Locate the cell with the specified text and output its (X, Y) center coordinate. 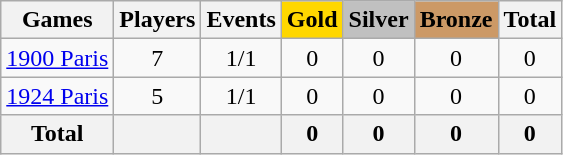
5 (158, 96)
Games (58, 20)
Events (241, 20)
Players (158, 20)
Gold (312, 20)
Bronze (456, 20)
1900 Paris (58, 58)
Silver (378, 20)
7 (158, 58)
1924 Paris (58, 96)
